Identify which cell holds the provided text, then report its [x, y] central coordinate. 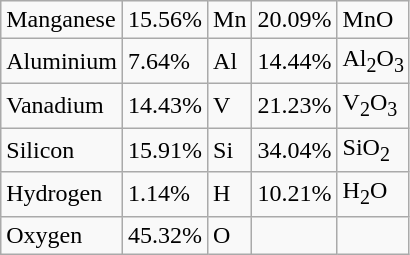
Aluminium [62, 61]
Al2O3 [373, 61]
Hydrogen [62, 194]
MnO [373, 20]
Silicon [62, 150]
14.43% [164, 105]
Al [230, 61]
10.21% [294, 194]
20.09% [294, 20]
Si [230, 150]
45.32% [164, 235]
Manganese [62, 20]
1.14% [164, 194]
14.44% [294, 61]
21.23% [294, 105]
H2O [373, 194]
Oxygen [62, 235]
V2O3 [373, 105]
34.04% [294, 150]
15.91% [164, 150]
V [230, 105]
7.64% [164, 61]
SiO2 [373, 150]
O [230, 235]
Vanadium [62, 105]
Mn [230, 20]
15.56% [164, 20]
H [230, 194]
